Return (x, y) of the center of cell containing provided text 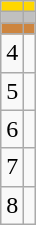
4 (12, 53)
7 (12, 167)
6 (12, 129)
5 (12, 91)
8 (12, 205)
